Provide the [x, y] coordinate of the cell's center where the given text is located.  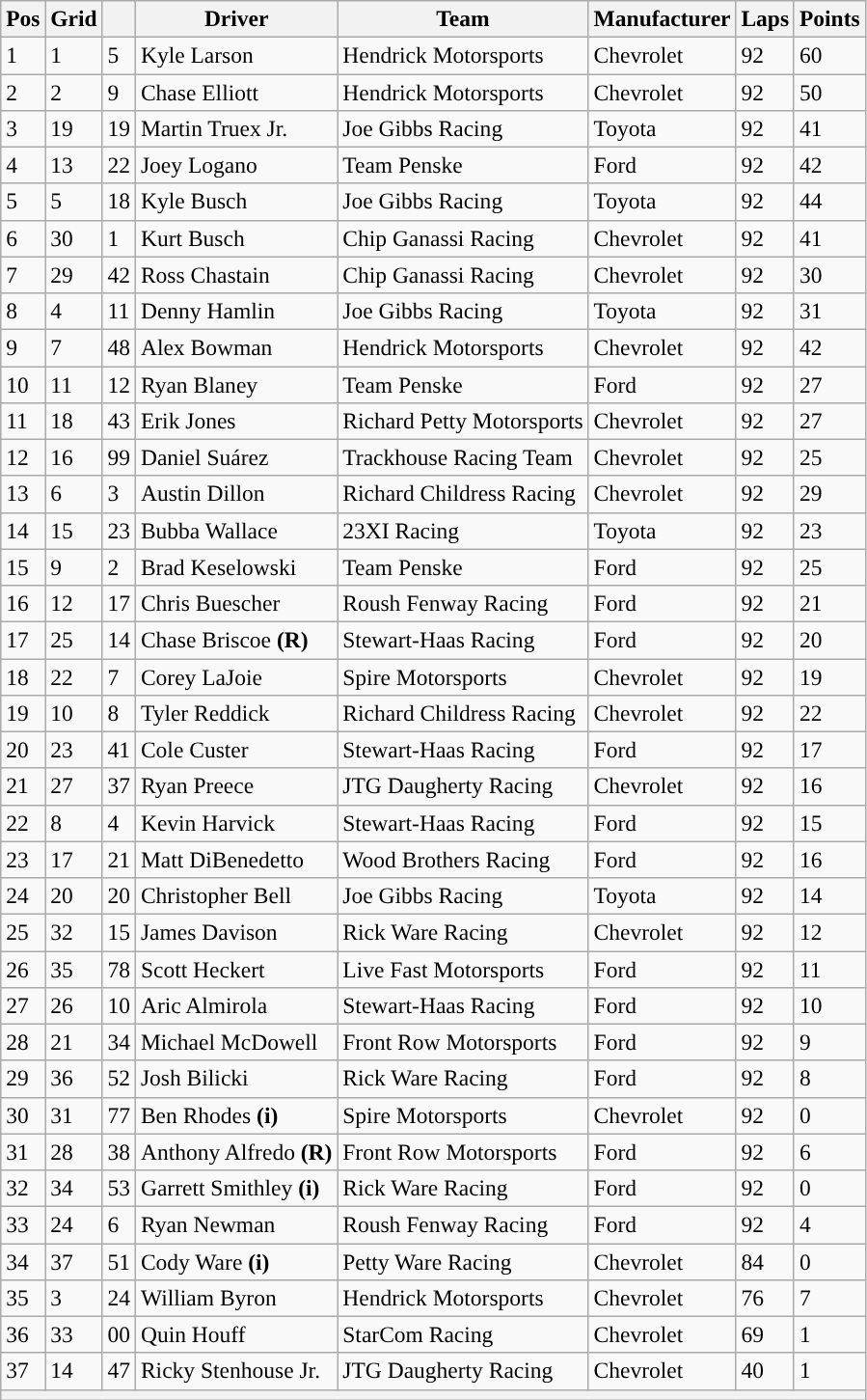
69 [766, 1334]
Points [829, 18]
Ryan Newman [235, 1224]
Kurt Busch [235, 238]
51 [119, 1261]
Ricky Stenhouse Jr. [235, 1371]
Kevin Harvick [235, 823]
Tyler Reddick [235, 713]
Chase Briscoe (R) [235, 640]
40 [766, 1371]
76 [766, 1298]
Wood Brothers Racing [463, 860]
Daniel Suárez [235, 457]
Ben Rhodes (i) [235, 1115]
Bubba Wallace [235, 531]
Chris Buescher [235, 603]
38 [119, 1152]
StarCom Racing [463, 1334]
Brad Keselowski [235, 567]
Trackhouse Racing Team [463, 457]
Manufacturer [662, 18]
84 [766, 1261]
99 [119, 457]
Matt DiBenedetto [235, 860]
Cody Ware (i) [235, 1261]
Driver [235, 18]
Kyle Larson [235, 55]
60 [829, 55]
Alex Bowman [235, 347]
Pos [23, 18]
00 [119, 1334]
Christopher Bell [235, 895]
Martin Truex Jr. [235, 128]
50 [829, 92]
Scott Heckert [235, 969]
Grid [73, 18]
Michael McDowell [235, 1042]
48 [119, 347]
Petty Ware Racing [463, 1261]
Corey LaJoie [235, 676]
Kyle Busch [235, 202]
Live Fast Motorsports [463, 969]
William Byron [235, 1298]
Team [463, 18]
52 [119, 1079]
44 [829, 202]
23XI Racing [463, 531]
Garrett Smithley (i) [235, 1188]
Josh Bilicki [235, 1079]
Erik Jones [235, 421]
Aric Almirola [235, 1005]
Ross Chastain [235, 275]
53 [119, 1188]
Chase Elliott [235, 92]
47 [119, 1371]
Laps [766, 18]
78 [119, 969]
Quin Houff [235, 1334]
77 [119, 1115]
Austin Dillon [235, 494]
Denny Hamlin [235, 311]
Anthony Alfredo (R) [235, 1152]
Cole Custer [235, 750]
Joey Logano [235, 165]
Ryan Preece [235, 786]
43 [119, 421]
Ryan Blaney [235, 384]
James Davison [235, 932]
Richard Petty Motorsports [463, 421]
